Determine the [x, y] coordinate at the center of the cell enclosing the given text.  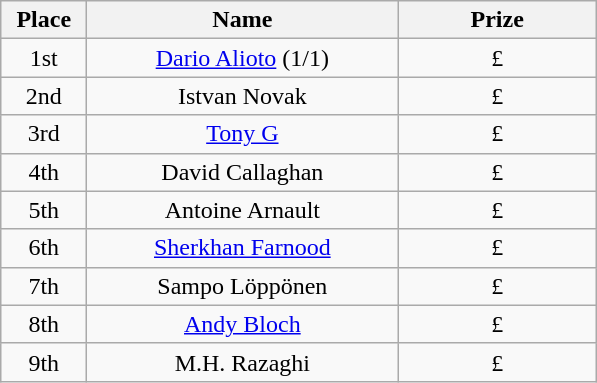
M.H. Razaghi [242, 362]
Prize [498, 20]
Tony G [242, 134]
Place [44, 20]
Name [242, 20]
Andy Bloch [242, 324]
6th [44, 248]
8th [44, 324]
David Callaghan [242, 172]
3rd [44, 134]
Sherkhan Farnood [242, 248]
9th [44, 362]
Antoine Arnault [242, 210]
2nd [44, 96]
5th [44, 210]
Istvan Novak [242, 96]
1st [44, 58]
7th [44, 286]
Sampo Löppönen [242, 286]
4th [44, 172]
Dario Alioto (1/1) [242, 58]
